From the cell containing the given text, extract its center point as (x, y) coordinate. 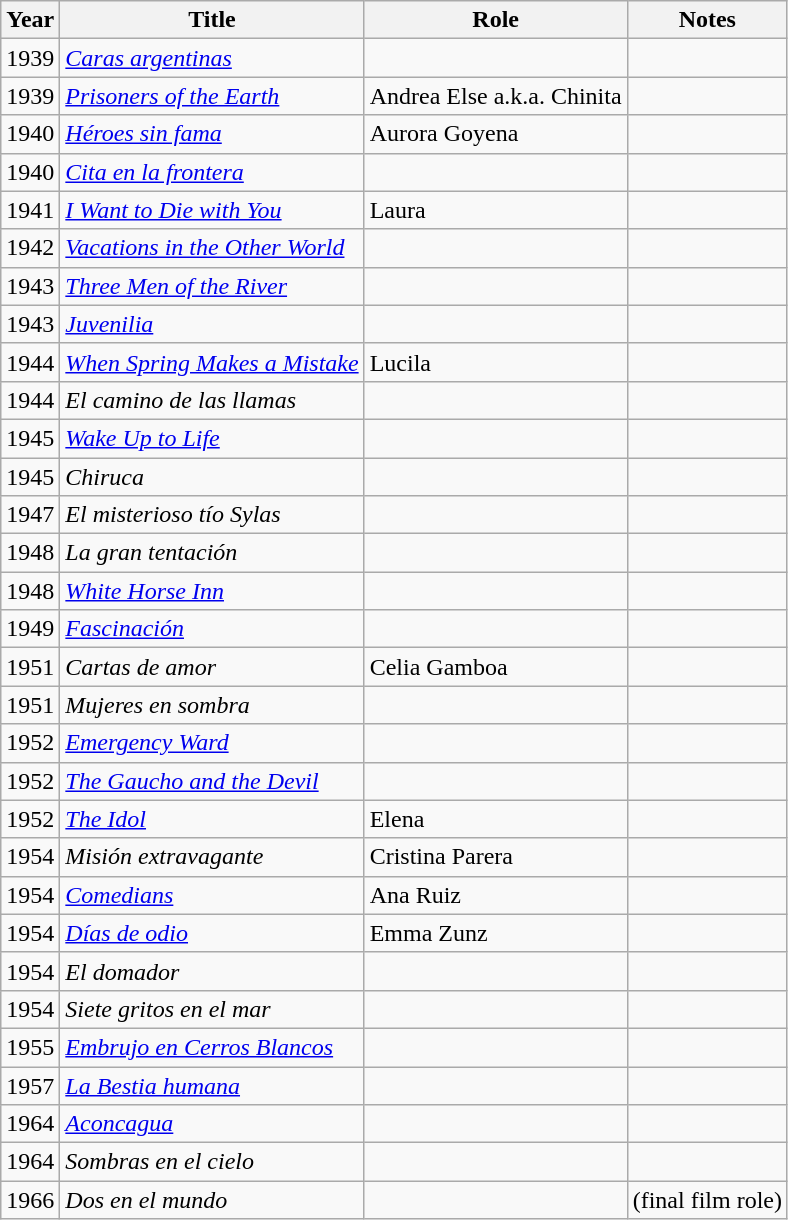
Días de odio (212, 933)
Role (496, 20)
1941 (30, 210)
Year (30, 20)
Elena (496, 819)
Chiruca (212, 477)
(final film role) (707, 1200)
Emma Zunz (496, 933)
1955 (30, 1047)
Caras argentinas (212, 58)
Laura (496, 210)
1942 (30, 248)
1957 (30, 1085)
Comedians (212, 895)
El domador (212, 971)
Title (212, 20)
Cita en la frontera (212, 172)
Héroes sin fama (212, 134)
Three Men of the River (212, 286)
1949 (30, 629)
Misión extravagante (212, 857)
Vacations in the Other World (212, 248)
Sombras en el cielo (212, 1162)
Siete gritos en el mar (212, 1009)
1966 (30, 1200)
Lucila (496, 362)
Notes (707, 20)
Celia Gamboa (496, 667)
The Gaucho and the Devil (212, 781)
Juvenilia (212, 324)
Mujeres en sombra (212, 705)
Fascinación (212, 629)
Wake Up to Life (212, 438)
White Horse Inn (212, 591)
Cartas de amor (212, 667)
El camino de las llamas (212, 400)
When Spring Makes a Mistake (212, 362)
The Idol (212, 819)
Cristina Parera (496, 857)
La gran tentación (212, 553)
Aurora Goyena (496, 134)
Ana Ruiz (496, 895)
Emergency Ward (212, 743)
Andrea Else a.k.a. Chinita (496, 96)
Embrujo en Cerros Blancos (212, 1047)
Prisoners of the Earth (212, 96)
Dos en el mundo (212, 1200)
El misterioso tío Sylas (212, 515)
1947 (30, 515)
Aconcagua (212, 1124)
La Bestia humana (212, 1085)
I Want to Die with You (212, 210)
